Return [X, Y] of the center of cell containing provided text 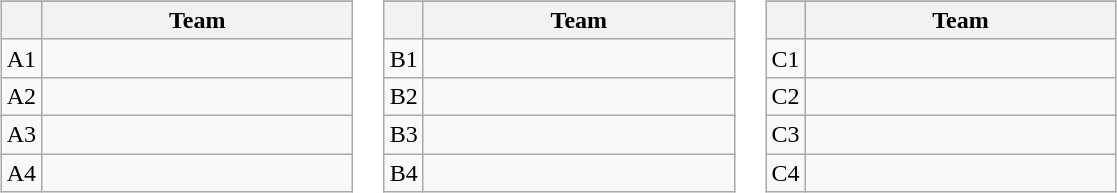
A1 [21, 58]
B2 [404, 96]
B3 [404, 134]
A3 [21, 134]
C2 [786, 96]
A4 [21, 173]
C4 [786, 173]
B1 [404, 58]
A2 [21, 96]
C1 [786, 58]
C3 [786, 134]
B4 [404, 173]
